From the cell containing the given text, extract its center point as (x, y) coordinate. 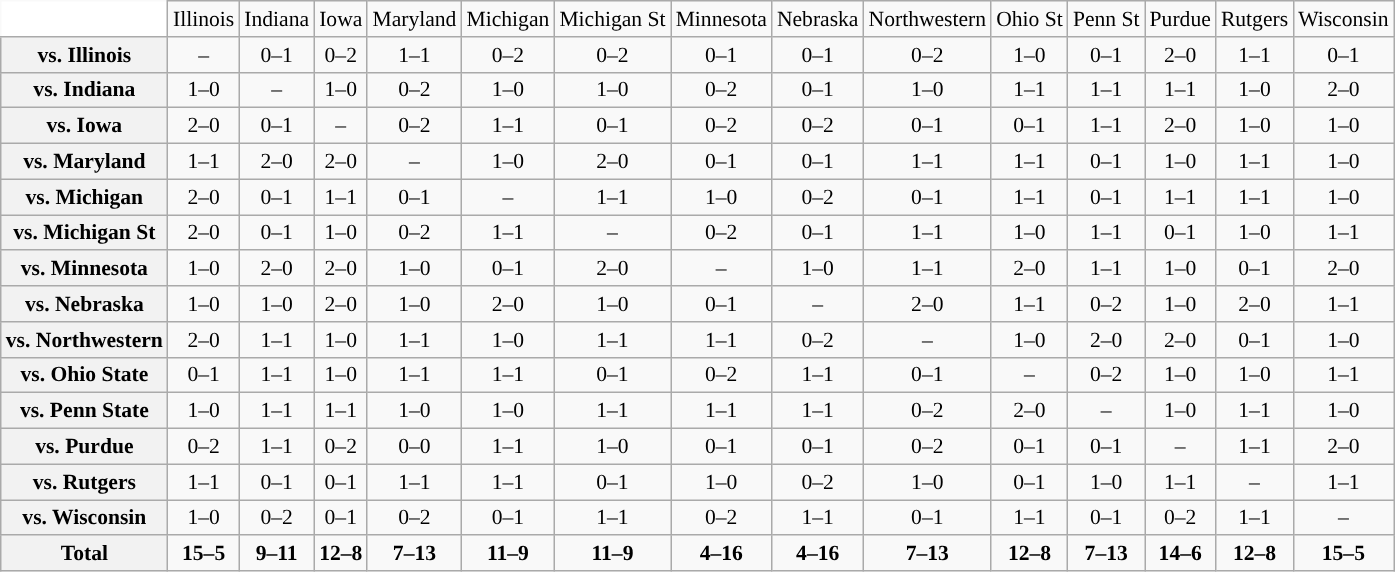
vs. Wisconsin (84, 518)
vs. Michigan St (84, 233)
Total (84, 554)
vs. Rutgers (84, 482)
Maryland (414, 19)
Purdue (1180, 19)
vs. Purdue (84, 447)
Northwestern (928, 19)
Minnesota (722, 19)
Illinois (204, 19)
Rutgers (1254, 19)
0–0 (414, 447)
vs. Maryland (84, 162)
Ohio St (1030, 19)
Nebraska (818, 19)
vs. Minnesota (84, 269)
Michigan St (612, 19)
vs. Nebraska (84, 304)
vs. Penn State (84, 411)
Penn St (1106, 19)
Indiana (276, 19)
vs. Northwestern (84, 340)
Michigan (508, 19)
9–11 (276, 554)
vs. Illinois (84, 55)
vs. Iowa (84, 126)
vs. Indiana (84, 90)
Wisconsin (1343, 19)
vs. Ohio State (84, 375)
14–6 (1180, 554)
vs. Michigan (84, 197)
Iowa (340, 19)
